Return the (X, Y) coordinate for the center point of the cell that contains the specified text.  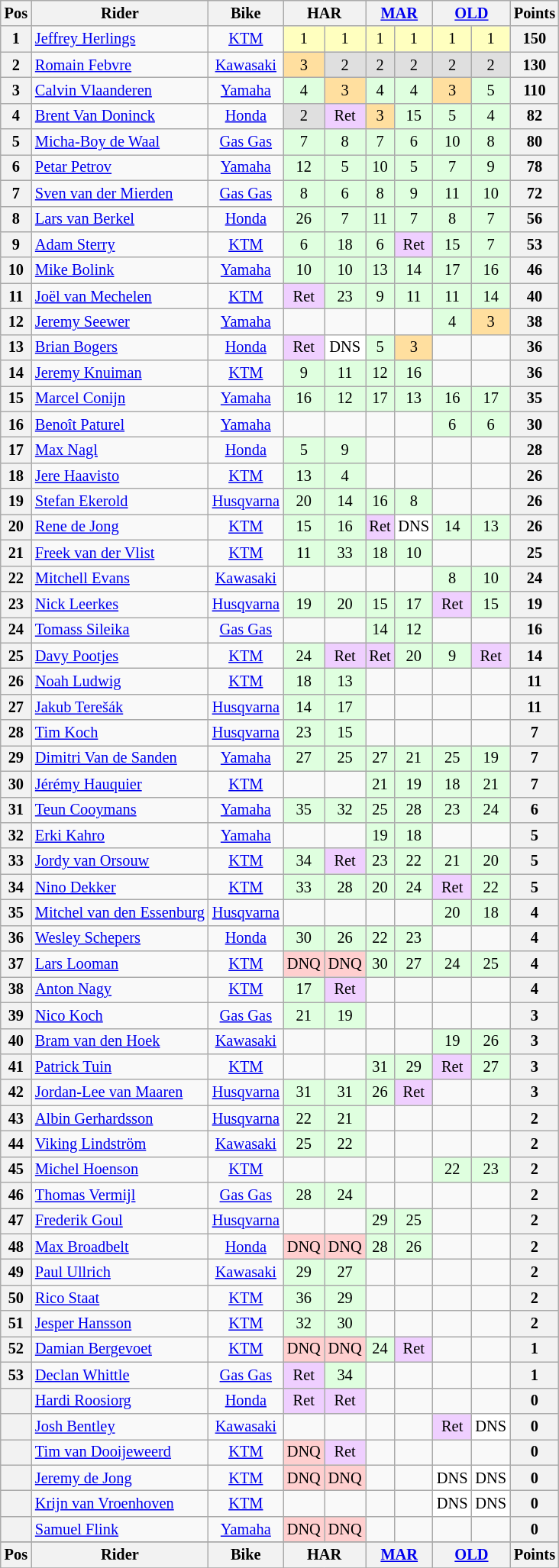
Bram van den Hoek (120, 1041)
Jeffrey Herlings (120, 39)
80 (535, 142)
Noah Ludwig (120, 681)
48 (16, 1247)
Davy Pootjes (120, 656)
Jeremy Seewer (120, 321)
52 (16, 1349)
Max Broadbelt (120, 1247)
Lars Looman (120, 964)
110 (535, 90)
150 (535, 39)
Samuel Flink (120, 1529)
41 (16, 1066)
Tomass Sileika (120, 630)
Marcel Conijn (120, 398)
Brian Bogers (120, 347)
Freek van der Vlist (120, 553)
Hardi Roosiorg (120, 1401)
Calvin Vlaanderen (120, 90)
42 (16, 1092)
Stefan Ekerold (120, 502)
56 (535, 219)
Jesper Hansson (120, 1324)
50 (16, 1298)
Albin Gerhardsson (120, 1118)
49 (16, 1273)
Patrick Tuin (120, 1066)
Jérémy Hauquier (120, 784)
Nick Leerkes (120, 604)
Erki Kahro (120, 835)
Joël van Mechelen (120, 296)
Max Nagl (120, 450)
Jere Haavisto (120, 476)
Dimitri Van de Sanden (120, 758)
Krijn van Vroenhoven (120, 1503)
Thomas Vermijl (120, 1195)
Nico Koch (120, 1015)
Tim van Dooijeweerd (120, 1452)
Viking Lindström (120, 1144)
Mike Bolink (120, 270)
Frederik Goul (120, 1221)
82 (535, 116)
Rene de Jong (120, 527)
37 (16, 964)
78 (535, 167)
Josh Bentley (120, 1426)
72 (535, 193)
130 (535, 65)
Mitchel van den Essenburg (120, 912)
Tim Koch (120, 733)
Nino Dekker (120, 887)
Michel Hoenson (120, 1170)
47 (16, 1221)
44 (16, 1144)
Anton Nagy (120, 989)
Adam Sterry (120, 244)
Teun Cooymans (120, 810)
Jakub Terešák (120, 707)
Benoît Paturel (120, 424)
Damian Bergevoet (120, 1349)
Micha-Boy de Waal (120, 142)
51 (16, 1324)
Jordy van Orsouw (120, 861)
45 (16, 1170)
Rico Staat (120, 1298)
Brent Van Doninck (120, 116)
Mitchell Evans (120, 579)
Jordan-Lee van Maaren (120, 1092)
Sven van der Mierden (120, 193)
Jeremy Knuiman (120, 373)
Romain Febvre (120, 65)
Declan Whittle (120, 1375)
Lars van Berkel (120, 219)
Jeremy de Jong (120, 1478)
Paul Ullrich (120, 1273)
Petar Petrov (120, 167)
39 (16, 1015)
43 (16, 1118)
Wesley Schepers (120, 938)
